Provide the (X, Y) coordinate of the cell's center where the given text is located.  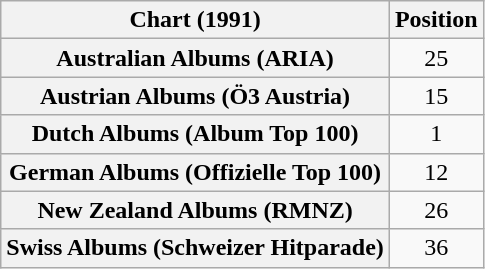
Australian Albums (ARIA) (196, 58)
German Albums (Offizielle Top 100) (196, 172)
Dutch Albums (Album Top 100) (196, 134)
Austrian Albums (Ö3 Austria) (196, 96)
1 (436, 134)
Swiss Albums (Schweizer Hitparade) (196, 248)
36 (436, 248)
New Zealand Albums (RMNZ) (196, 210)
Chart (1991) (196, 20)
15 (436, 96)
12 (436, 172)
25 (436, 58)
26 (436, 210)
Position (436, 20)
